Pinpoint the cell where the given text exists, returning its [X, Y] midpoint coordinate. 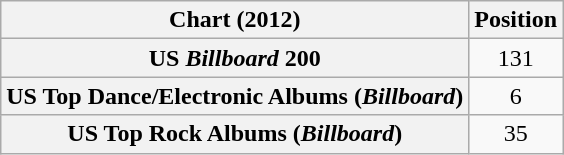
Position [516, 20]
Chart (2012) [235, 20]
US Top Rock Albums (Billboard) [235, 134]
131 [516, 58]
35 [516, 134]
US Top Dance/Electronic Albums (Billboard) [235, 96]
6 [516, 96]
US Billboard 200 [235, 58]
